Search for the cell housing the specified text and yield its [x, y] center coordinate. 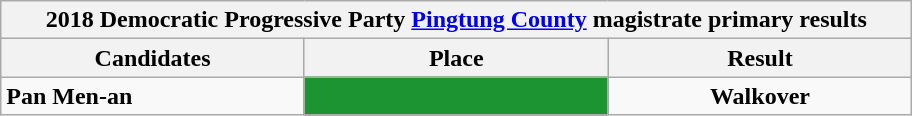
Place [456, 58]
Candidates [153, 58]
Result [760, 58]
Pan Men-an [153, 96]
2018 Democratic Progressive Party Pingtung County magistrate primary results [456, 20]
Walkover [760, 96]
